Locate the cell with the specified text and output its (X, Y) center coordinate. 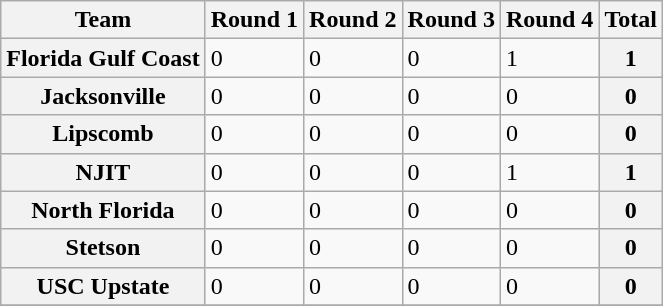
Round 2 (353, 20)
Stetson (103, 248)
Total (631, 20)
Round 4 (549, 20)
Round 3 (451, 20)
USC Upstate (103, 286)
Florida Gulf Coast (103, 58)
Lipscomb (103, 134)
NJIT (103, 172)
Round 1 (254, 20)
North Florida (103, 210)
Team (103, 20)
Jacksonville (103, 96)
